For the text-containing cell, return its midpoint in (x, y) coordinate format. 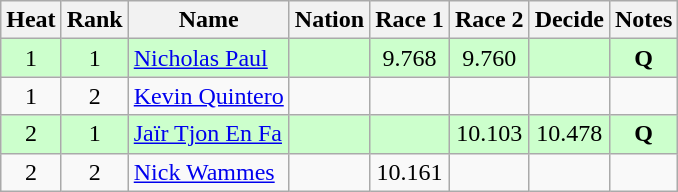
10.478 (569, 134)
Notes (643, 20)
Rank (94, 20)
Heat (31, 20)
Race 1 (410, 20)
Nation (329, 20)
9.760 (489, 58)
Jaïr Tjon En Fa (208, 134)
Nicholas Paul (208, 58)
Name (208, 20)
Decide (569, 20)
10.103 (489, 134)
Nick Wammes (208, 172)
Race 2 (489, 20)
10.161 (410, 172)
9.768 (410, 58)
Kevin Quintero (208, 96)
